Capture the cell that displays the provided text and extract its [X, Y] central coordinate. 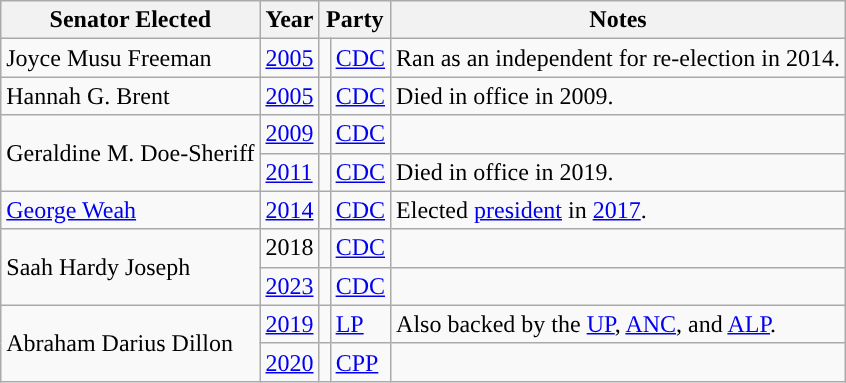
Died in office in 2019. [618, 172]
2023 [290, 286]
Senator Elected [130, 20]
2018 [290, 248]
2014 [290, 210]
Died in office in 2009. [618, 96]
2011 [290, 172]
2009 [290, 134]
Party [354, 20]
George Weah [130, 210]
Ran as an independent for re-election in 2014. [618, 58]
CPP [360, 362]
Hannah G. Brent [130, 96]
Notes [618, 20]
Abraham Darius Dillon [130, 343]
Joyce Musu Freeman [130, 58]
Also backed by the UP, ANC, and ALP. [618, 324]
2020 [290, 362]
2019 [290, 324]
Year [290, 20]
LP [360, 324]
Elected president in 2017. [618, 210]
Saah Hardy Joseph [130, 267]
Geraldine M. Doe-Sheriff [130, 153]
